Extract the (x, y) coordinate from the center of the cell holding the provided text.  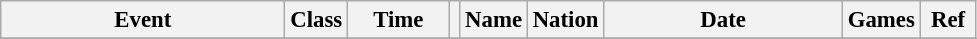
Ref (948, 20)
Time (398, 20)
Date (724, 20)
Nation (565, 20)
Class (316, 20)
Name (494, 20)
Games (881, 20)
Event (143, 20)
